Pinpoint the cell where the given text exists, returning its (X, Y) midpoint coordinate. 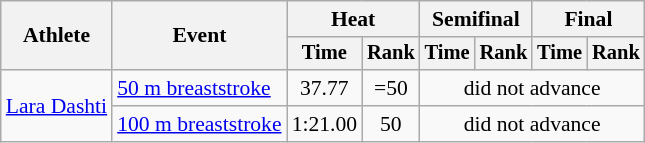
50 (391, 124)
1:21.00 (324, 124)
Heat (354, 19)
Lara Dashti (56, 106)
Semifinal (476, 19)
Event (199, 36)
50 m breaststroke (199, 88)
=50 (391, 88)
37.77 (324, 88)
100 m breaststroke (199, 124)
Final (588, 19)
Athlete (56, 36)
